Identify which cell holds the provided text, then report its (X, Y) central coordinate. 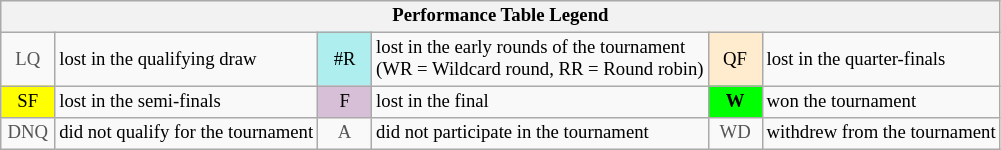
did not participate in the tournament (540, 134)
lost in the quarter-finals (881, 60)
won the tournament (881, 102)
A (345, 134)
lost in the early rounds of the tournament(WR = Wildcard round, RR = Round robin) (540, 60)
DNQ (28, 134)
Performance Table Legend (500, 16)
F (345, 102)
lost in the qualifying draw (186, 60)
W (735, 102)
did not qualify for the tournament (186, 134)
lost in the final (540, 102)
WD (735, 134)
lost in the semi-finals (186, 102)
LQ (28, 60)
QF (735, 60)
withdrew from the tournament (881, 134)
SF (28, 102)
#R (345, 60)
